Search for the cell housing the specified text and yield its (X, Y) center coordinate. 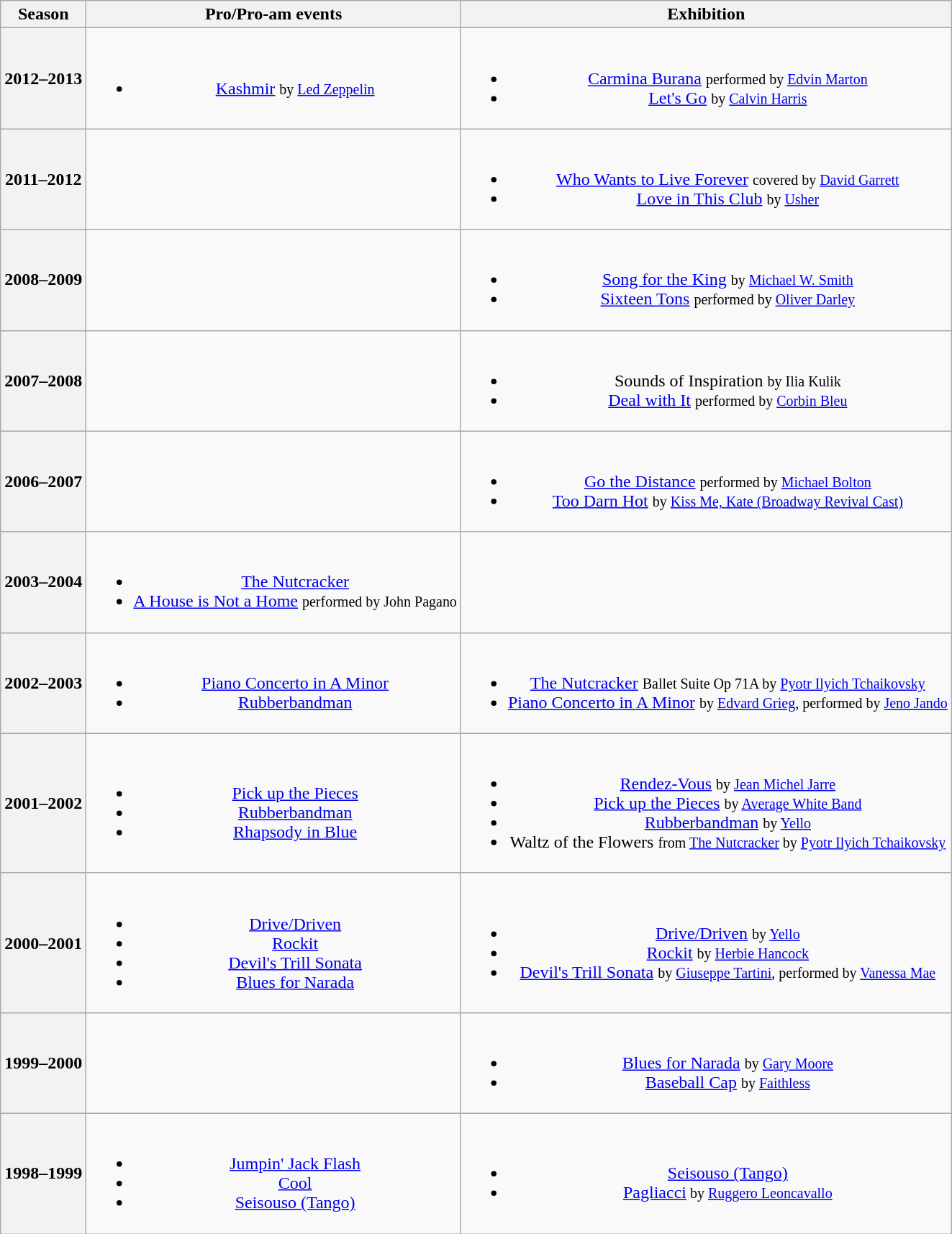
The NutcrackerA House is Not a Home performed by John Pagano (273, 582)
Season (43, 14)
Song for the King by Michael W. SmithSixteen Tons performed by Oliver Darley (706, 280)
2008–2009 (43, 280)
Piano Concerto in A MinorRubberbandman (273, 683)
Pick up the PiecesRubberbandmanRhapsody in Blue (273, 803)
Pro/Pro-am events (273, 14)
2000–2001 (43, 943)
Seisouso (Tango)Pagliacci by Ruggero Leoncavallo (706, 1173)
Exhibition (706, 14)
Blues for Narada by Gary MooreBaseball Cap by Faithless (706, 1063)
Who Wants to Live Forever covered by David GarrettLove in This Club by Usher (706, 179)
Kashmir by Led Zeppelin (273, 78)
2011–2012 (43, 179)
The Nutcracker Ballet Suite Op 71A by Pyotr Ilyich TchaikovskyPiano Concerto in A Minor by Edvard Grieg, performed by Jeno Jando (706, 683)
2003–2004 (43, 582)
1998–1999 (43, 1173)
1999–2000 (43, 1063)
2007–2008 (43, 381)
Drive/DrivenRockitDevil's Trill SonataBlues for Narada (273, 943)
Sounds of Inspiration by Ilia KulikDeal with It performed by Corbin Bleu (706, 381)
2001–2002 (43, 803)
Go the Distance performed by Michael BoltonToo Darn Hot by Kiss Me, Kate (Broadway Revival Cast) (706, 481)
Carmina Burana performed by Edvin MartonLet's Go by Calvin Harris (706, 78)
Drive/Driven by YelloRockit by Herbie HancockDevil's Trill Sonata by Giuseppe Tartini, performed by Vanessa Mae (706, 943)
2002–2003 (43, 683)
2006–2007 (43, 481)
Jumpin' Jack FlashCoolSeisouso (Tango) (273, 1173)
2012–2013 (43, 78)
